Scan for the cell matching the given text and deliver its (X, Y) coordinate at center. 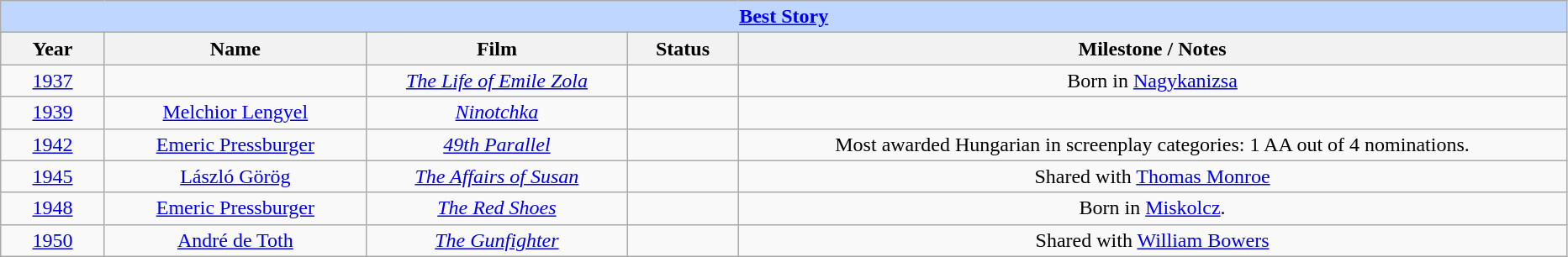
Name (235, 49)
The Affairs of Susan (496, 176)
André de Toth (235, 240)
1939 (53, 113)
Year (53, 49)
Ninotchka (496, 113)
49th Parallel (496, 144)
1942 (53, 144)
Shared with William Bowers (1153, 240)
Born in Nagykanizsa (1153, 81)
Most awarded Hungarian in screenplay categories: 1 AA out of 4 nominations. (1153, 144)
1937 (53, 81)
1950 (53, 240)
The Gunfighter (496, 240)
The Red Shoes (496, 208)
Best Story (784, 17)
The Life of Emile Zola (496, 81)
Melchior Lengyel (235, 113)
1945 (53, 176)
László Görög (235, 176)
Film (496, 49)
Status (683, 49)
Shared with Thomas Monroe (1153, 176)
1948 (53, 208)
Milestone / Notes (1153, 49)
Born in Miskolcz. (1153, 208)
